Extract the (X, Y) coordinate from the center of the cell holding the provided text.  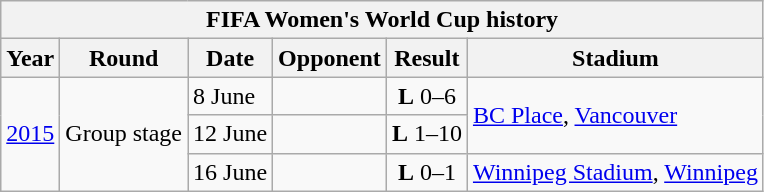
Opponent (330, 58)
Date (230, 58)
8 June (230, 96)
FIFA Women's World Cup history (382, 20)
Year (30, 58)
2015 (30, 134)
L 0–1 (426, 172)
16 June (230, 172)
Round (124, 58)
Winnipeg Stadium, Winnipeg (615, 172)
Group stage (124, 134)
Result (426, 58)
BC Place, Vancouver (615, 115)
Stadium (615, 58)
L 1–10 (426, 134)
L 0–6 (426, 96)
12 June (230, 134)
